Identify which cell holds the provided text, then report its [X, Y] central coordinate. 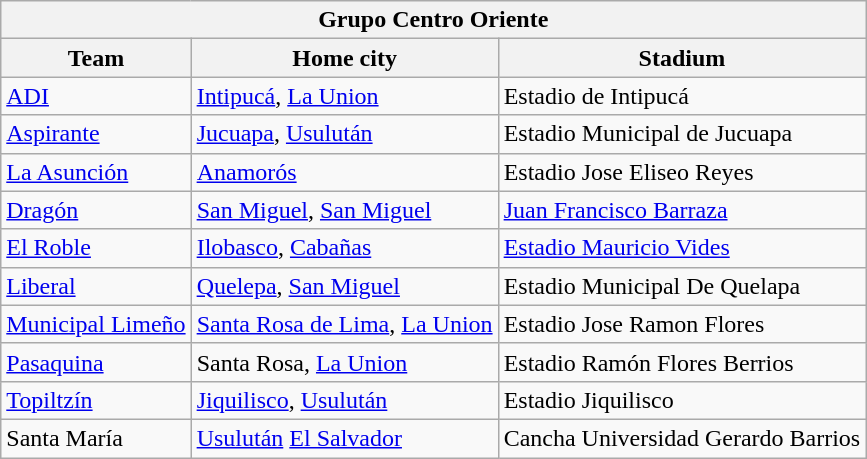
Estadio Jose Ramon Flores [682, 324]
Estadio Ramón Flores Berrios [682, 362]
ADI [96, 96]
Intipucá, La Union [344, 96]
La Asunción [96, 172]
Jiquilisco, Usulután [344, 400]
Juan Francisco Barraza [682, 210]
Topiltzín [96, 400]
Santa Rosa de Lima, La Union [344, 324]
Jucuapa, Usulután [344, 134]
Usulután El Salvador [344, 438]
Quelepa, San Miguel [344, 286]
Liberal [96, 286]
Estadio de Intipucá [682, 96]
Municipal Limeño [96, 324]
Aspirante [96, 134]
Estadio Jose Eliseo Reyes [682, 172]
Pasaquina [96, 362]
San Miguel, San Miguel [344, 210]
Ilobasco, Cabañas [344, 248]
Dragón [96, 210]
Anamorós [344, 172]
Estadio Jiquilisco [682, 400]
Estadio Mauricio Vides [682, 248]
Stadium [682, 58]
Home city [344, 58]
Santa Rosa, La Union [344, 362]
Cancha Universidad Gerardo Barrios [682, 438]
Team [96, 58]
El Roble [96, 248]
Grupo Centro Oriente [434, 20]
Estadio Municipal de Jucuapa [682, 134]
Estadio Municipal De Quelapa [682, 286]
Santa María [96, 438]
